For the text-containing cell, return its midpoint in (x, y) coordinate format. 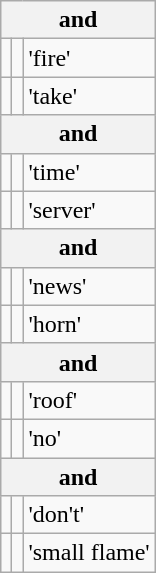
'time' (89, 172)
'small flame' (89, 553)
'take' (89, 96)
'no' (89, 438)
'server' (89, 210)
'news' (89, 286)
'roof' (89, 400)
'don't' (89, 515)
'fire' (89, 58)
'horn' (89, 324)
